Output the (x, y) coordinate of the center of the cell containing the given text.  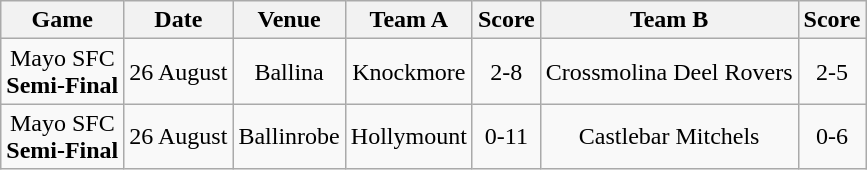
Game (62, 20)
Ballinrobe (289, 136)
Team A (408, 20)
Knockmore (408, 72)
Hollymount (408, 136)
Castlebar Mitchels (669, 136)
2-8 (506, 72)
Venue (289, 20)
Date (178, 20)
Crossmolina Deel Rovers (669, 72)
2-5 (832, 72)
0-6 (832, 136)
0-11 (506, 136)
Ballina (289, 72)
Team B (669, 20)
